Pinpoint the cell where the given text exists, returning its [x, y] midpoint coordinate. 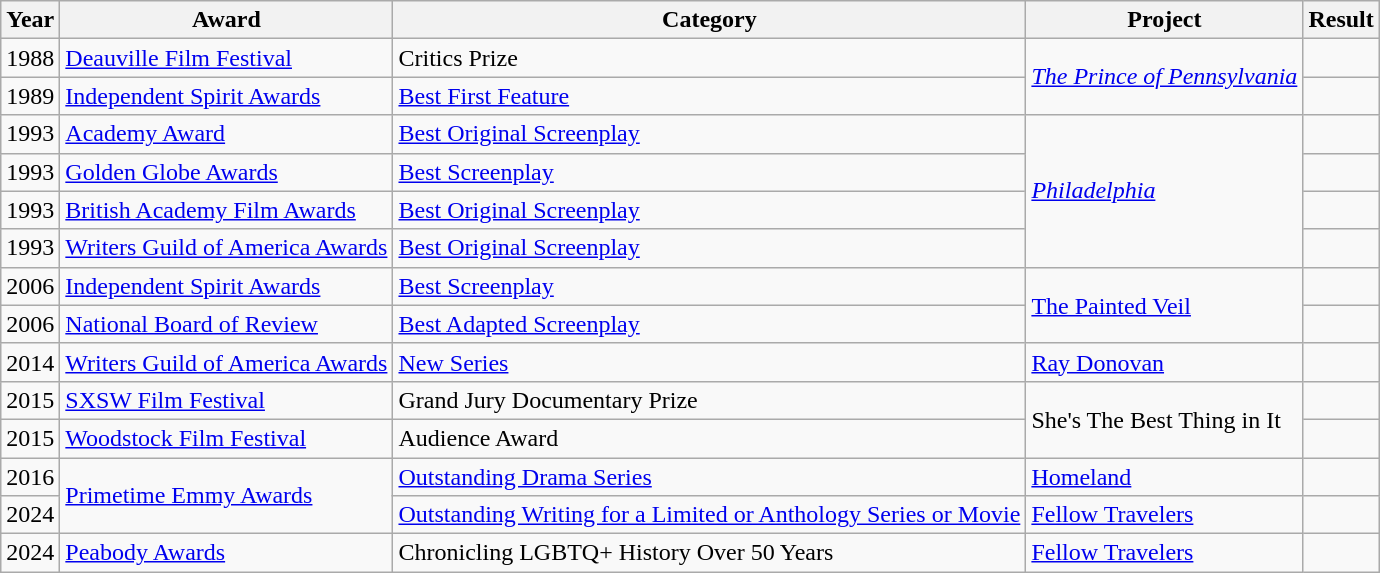
Result [1341, 20]
Chronicling LGBTQ+ History Over 50 Years [710, 553]
2016 [30, 477]
1988 [30, 58]
Grand Jury Documentary Prize [710, 400]
Golden Globe Awards [226, 172]
British Academy Film Awards [226, 210]
Award [226, 20]
Critics Prize [710, 58]
Ray Donovan [1164, 362]
Primetime Emmy Awards [226, 496]
Year [30, 20]
Woodstock Film Festival [226, 438]
2014 [30, 362]
Homeland [1164, 477]
Category [710, 20]
Project [1164, 20]
The Painted Veil [1164, 305]
Best Adapted Screenplay [710, 324]
1989 [30, 96]
The Prince of Pennsylvania [1164, 77]
Deauville Film Festival [226, 58]
Audience Award [710, 438]
Outstanding Drama Series [710, 477]
New Series [710, 362]
SXSW Film Festival [226, 400]
She's The Best Thing in It [1164, 419]
National Board of Review [226, 324]
Philadelphia [1164, 191]
Peabody Awards [226, 553]
Best First Feature [710, 96]
Outstanding Writing for a Limited or Anthology Series or Movie [710, 515]
Academy Award [226, 134]
